Locate the cell with the specified text and output its [x, y] center coordinate. 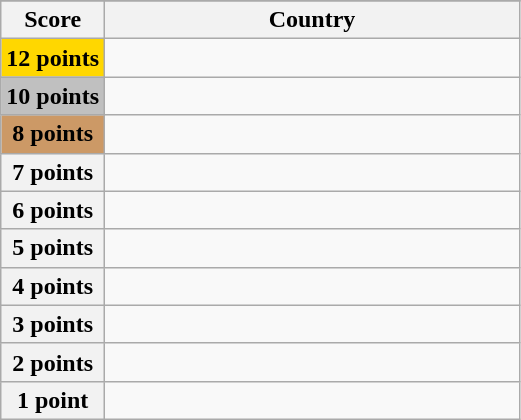
Score [53, 20]
1 point [53, 400]
5 points [53, 248]
10 points [53, 96]
Country [312, 20]
8 points [53, 134]
12 points [53, 58]
3 points [53, 324]
2 points [53, 362]
4 points [53, 286]
7 points [53, 172]
6 points [53, 210]
